Scan for the cell matching the given text and deliver its [x, y] coordinate at center. 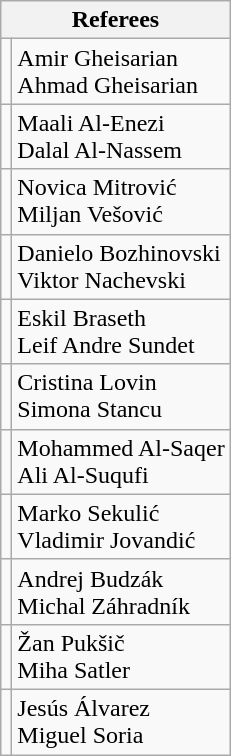
Andrej BudzákMichal Záhradník [121, 592]
Referees [116, 20]
Marko SekulićVladimir Jovandić [121, 526]
Novica MitrovićMiljan Vešović [121, 202]
Cristina LovinSimona Stancu [121, 396]
Eskil BrasethLeif Andre Sundet [121, 332]
Žan PukšičMiha Satler [121, 656]
Mohammed Al-SaqerAli Al-Suqufi [121, 462]
Jesús ÁlvarezMiguel Soria [121, 722]
Amir GheisarianAhmad Gheisarian [121, 72]
Maali Al-EneziDalal Al-Nassem [121, 136]
Danielo BozhinovskiViktor Nachevski [121, 266]
